Detect which cell encompasses the target text, then output its [X, Y] center coordinate. 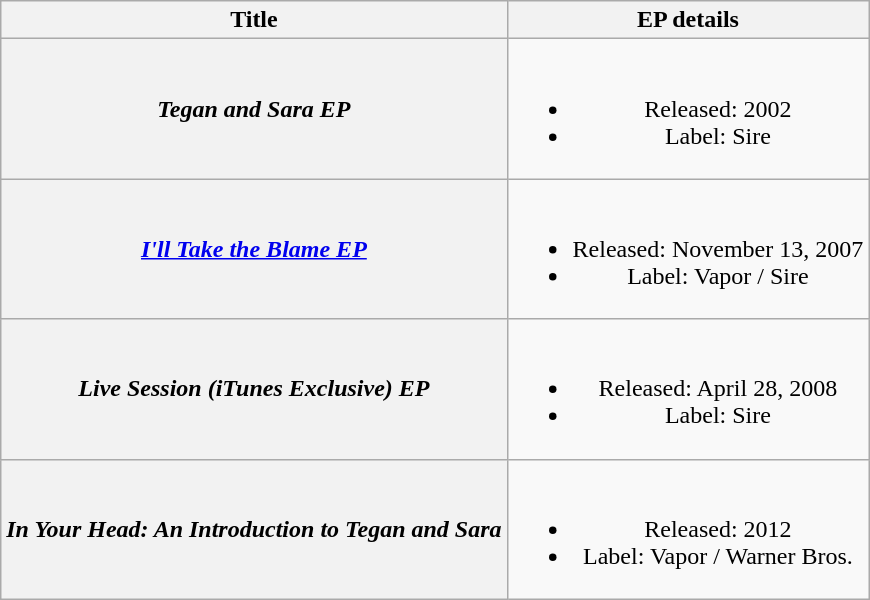
Live Session (iTunes Exclusive) EP [254, 389]
Title [254, 20]
In Your Head: An Introduction to Tegan and Sara [254, 529]
Released: 2002Label: Sire [688, 109]
I'll Take the Blame EP [254, 249]
Released: April 28, 2008Label: Sire [688, 389]
Released: 2012Label: Vapor / Warner Bros. [688, 529]
Tegan and Sara EP [254, 109]
Released: November 13, 2007Label: Vapor / Sire [688, 249]
EP details [688, 20]
